Provide the [X, Y] coordinate of the cell's center where the given text is located.  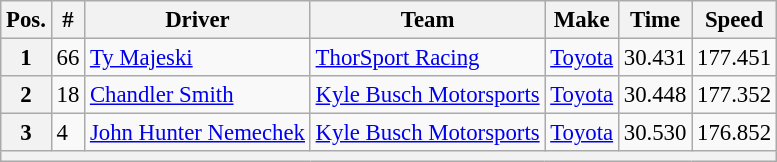
30.530 [654, 133]
1 [26, 58]
ThorSport Racing [428, 58]
177.352 [734, 95]
John Hunter Nemechek [198, 133]
Speed [734, 20]
Time [654, 20]
Chandler Smith [198, 95]
30.431 [654, 58]
# [68, 20]
176.852 [734, 133]
30.448 [654, 95]
Pos. [26, 20]
4 [68, 133]
3 [26, 133]
Ty Majeski [198, 58]
Driver [198, 20]
Team [428, 20]
2 [26, 95]
177.451 [734, 58]
66 [68, 58]
18 [68, 95]
Make [582, 20]
